Return the [x, y] coordinate for the center point of the cell that contains the specified text.  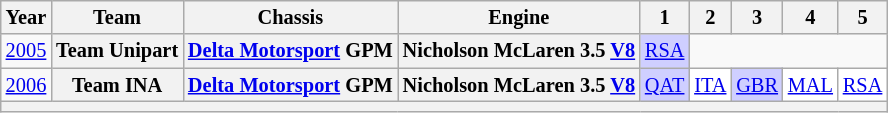
QAT [664, 85]
3 [757, 17]
1 [664, 17]
2 [710, 17]
GBR [757, 85]
Team Unipart [117, 51]
Year [26, 17]
2005 [26, 51]
4 [810, 17]
Team [117, 17]
MAL [810, 85]
Chassis [290, 17]
Team INA [117, 85]
ITA [710, 85]
Engine [519, 17]
5 [862, 17]
2006 [26, 85]
